Extract the (x, y) coordinate from the center of the cell holding the provided text.  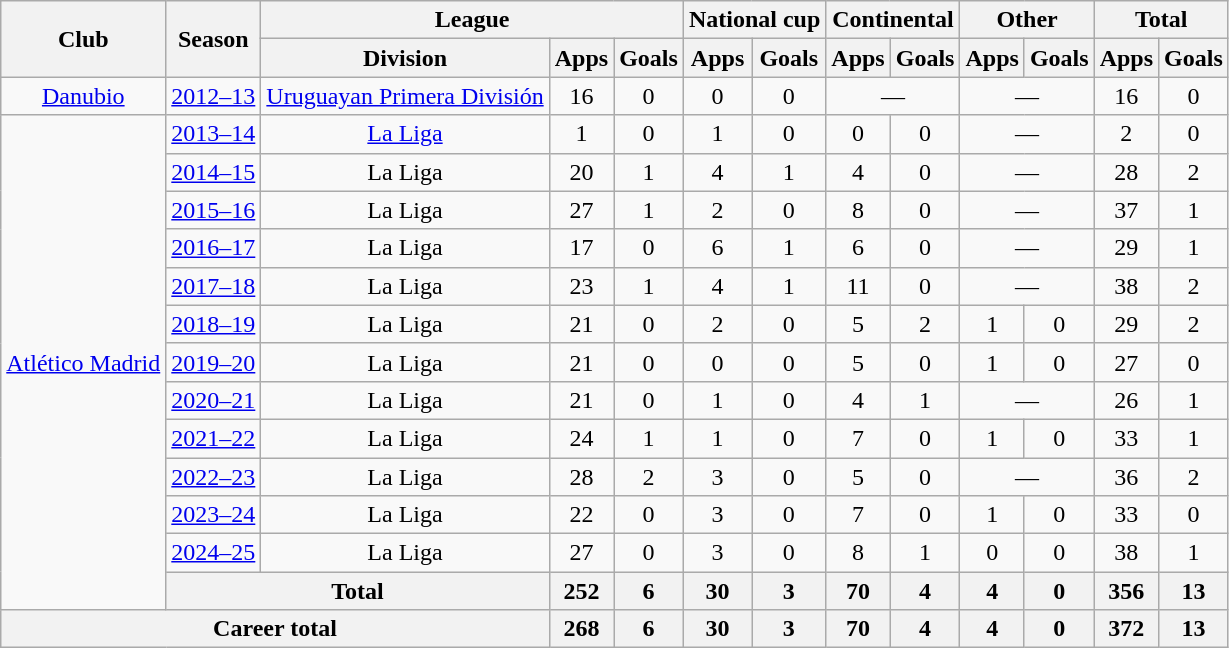
Club (84, 39)
11 (858, 286)
268 (581, 629)
2016–17 (214, 248)
Season (214, 39)
356 (1126, 591)
Other (1027, 20)
Atlético Madrid (84, 362)
2022–23 (214, 477)
2018–19 (214, 324)
252 (581, 591)
2015–16 (214, 210)
24 (581, 438)
2013–14 (214, 134)
Division (405, 58)
2021–22 (214, 438)
17 (581, 248)
2023–24 (214, 515)
36 (1126, 477)
372 (1126, 629)
22 (581, 515)
26 (1126, 400)
Career total (275, 629)
2014–15 (214, 172)
National cup (754, 20)
37 (1126, 210)
Uruguayan Primera División (405, 96)
2024–25 (214, 553)
League (472, 20)
2020–21 (214, 400)
2019–20 (214, 362)
Continental (893, 20)
20 (581, 172)
2012–13 (214, 96)
Danubio (84, 96)
23 (581, 286)
2017–18 (214, 286)
